Search for the cell housing the specified text and yield its (x, y) center coordinate. 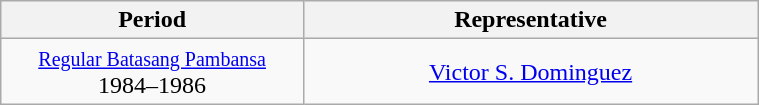
Victor S. Dominguez (530, 72)
Regular Batasang Pambansa1984–1986 (152, 72)
Representative (530, 20)
Period (152, 20)
